Return the [x, y] coordinate for the center point of the cell that contains the specified text.  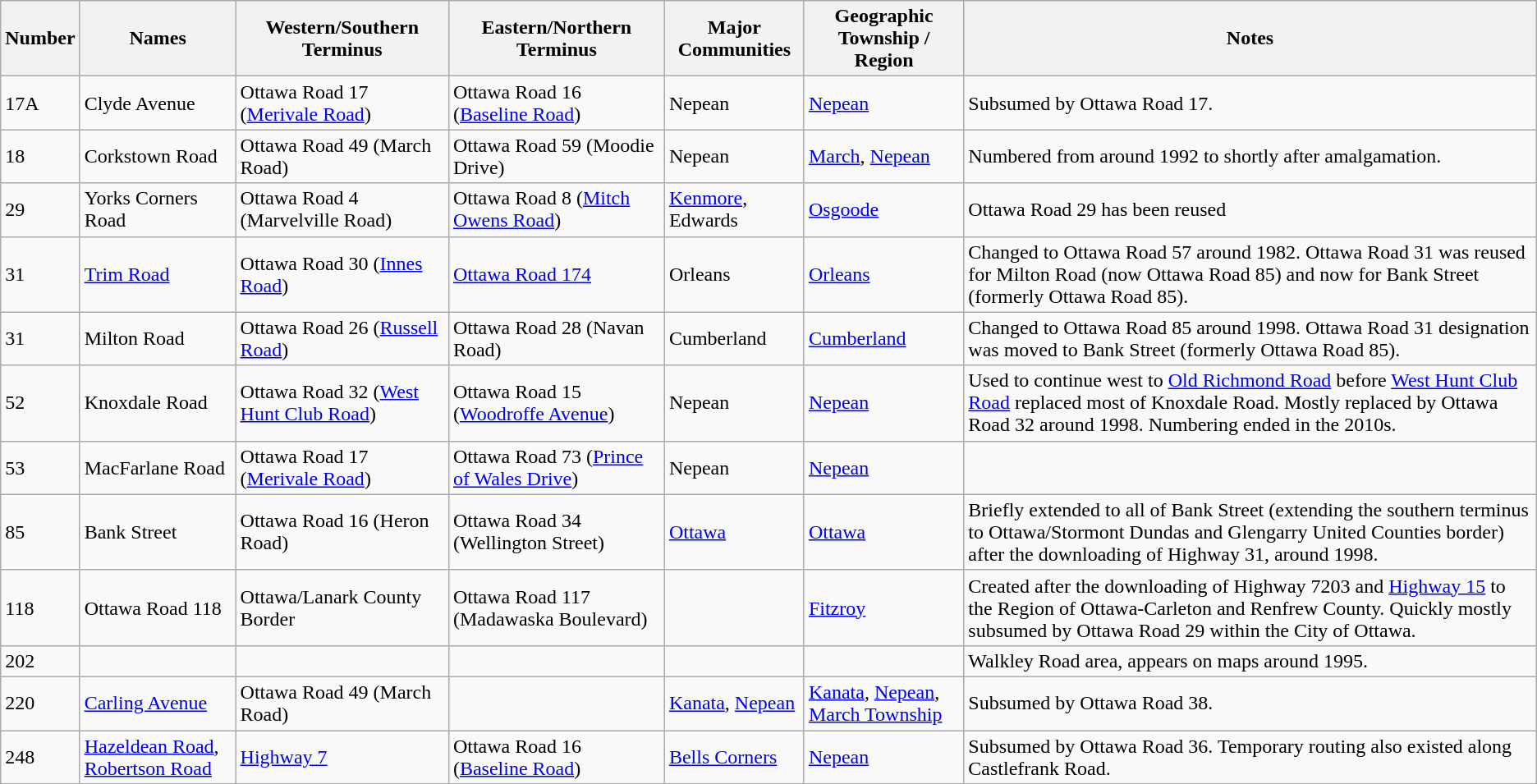
Number [40, 39]
118 [40, 607]
Subsumed by Ottawa Road 36. Temporary routing also existed along Castlefrank Road. [1250, 757]
Walkley Road area, appears on maps around 1995. [1250, 661]
Bells Corners [734, 757]
Clyde Avenue [158, 103]
Kanata, Nepean [734, 703]
Kenmore, Edwards [734, 210]
Knoxdale Road [158, 403]
Major Communities [734, 39]
Corkstown Road [158, 156]
Hazeldean Road, Robertson Road [158, 757]
Ottawa Road 28 (Navan Road) [557, 338]
Ottawa Road 174 [557, 274]
Changed to Ottawa Road 85 around 1998. Ottawa Road 31 designation was moved to Bank Street (formerly Ottawa Road 85). [1250, 338]
Ottawa Road 73 (Prince of Wales Drive) [557, 468]
Ottawa Road 15 (Woodroffe Avenue) [557, 403]
Fitzroy [883, 607]
18 [40, 156]
Notes [1250, 39]
Names [158, 39]
Subsumed by Ottawa Road 17. [1250, 103]
17A [40, 103]
Geographic Township / Region [883, 39]
Kanata, Nepean, March Township [883, 703]
Ottawa Road 118 [158, 607]
Trim Road [158, 274]
248 [40, 757]
Ottawa Road 26 (Russell Road) [342, 338]
Ottawa Road 29 has been reused [1250, 210]
Ottawa Road 34 (Wellington Street) [557, 532]
Carling Avenue [158, 703]
Subsumed by Ottawa Road 38. [1250, 703]
Highway 7 [342, 757]
52 [40, 403]
Ottawa Road 30 (Innes Road) [342, 274]
85 [40, 532]
Bank Street [158, 532]
Yorks Corners Road [158, 210]
Ottawa Road 59 (Moodie Drive) [557, 156]
Ottawa Road 4 (Marvelville Road) [342, 210]
Ottawa Road 8 (Mitch Owens Road) [557, 210]
220 [40, 703]
Numbered from around 1992 to shortly after amalgamation. [1250, 156]
MacFarlane Road [158, 468]
Ottawa Road 32 (West Hunt Club Road) [342, 403]
Ottawa Road 16 (Heron Road) [342, 532]
Ottawa/Lanark County Border [342, 607]
Osgoode [883, 210]
March, Nepean [883, 156]
Milton Road [158, 338]
Western/Southern Terminus [342, 39]
Eastern/Northern Terminus [557, 39]
Ottawa Road 117 (Madawaska Boulevard) [557, 607]
202 [40, 661]
53 [40, 468]
29 [40, 210]
